From the cell containing the given text, extract its center point as [x, y] coordinate. 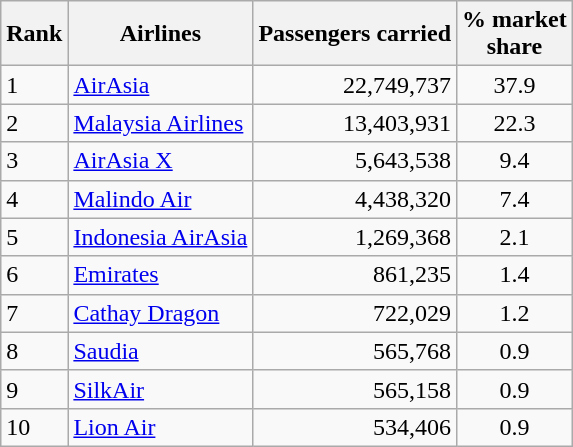
22.3 [515, 123]
565,158 [355, 389]
Malindo Air [160, 199]
37.9 [515, 85]
5 [34, 237]
13,403,931 [355, 123]
9.4 [515, 161]
1,269,368 [355, 237]
Rank [34, 34]
4 [34, 199]
565,768 [355, 351]
Malaysia Airlines [160, 123]
7 [34, 313]
9 [34, 389]
861,235 [355, 275]
7.4 [515, 199]
Emirates [160, 275]
22,749,737 [355, 85]
Cathay Dragon [160, 313]
722,029 [355, 313]
Lion Air [160, 427]
534,406 [355, 427]
6 [34, 275]
1.2 [515, 313]
% marketshare [515, 34]
AirAsia X [160, 161]
SilkAir [160, 389]
Indonesia AirAsia [160, 237]
Airlines [160, 34]
Passengers carried [355, 34]
AirAsia [160, 85]
4,438,320 [355, 199]
1.4 [515, 275]
3 [34, 161]
2.1 [515, 237]
2 [34, 123]
Saudia [160, 351]
1 [34, 85]
10 [34, 427]
5,643,538 [355, 161]
8 [34, 351]
